Return the (x, y) coordinate for the center point of the cell that contains the specified text.  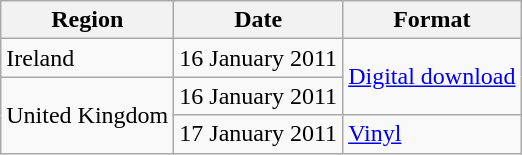
Format (432, 20)
United Kingdom (88, 115)
17 January 2011 (258, 134)
Digital download (432, 77)
Vinyl (432, 134)
Ireland (88, 58)
Date (258, 20)
Region (88, 20)
